Identify which cell holds the provided text, then report its [X, Y] central coordinate. 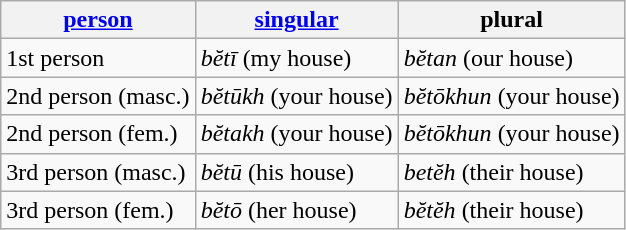
person [98, 20]
bĕtū (his house) [296, 172]
bĕtī (my house) [296, 58]
bĕtĕh (their house) [512, 210]
betĕh (their house) [512, 172]
singular [296, 20]
3rd person (fem.) [98, 210]
1st person [98, 58]
bĕtan (our house) [512, 58]
bĕtūkh (your house) [296, 96]
2nd person (masc.) [98, 96]
2nd person (fem.) [98, 134]
3rd person (masc.) [98, 172]
plural [512, 20]
bĕtakh (your house) [296, 134]
bĕtō (her house) [296, 210]
